Locate the cell with the specified text and output its (x, y) center coordinate. 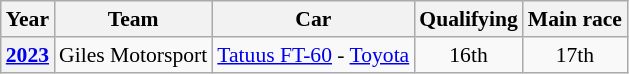
Main race (575, 19)
Team (133, 19)
Tatuus FT-60 - Toyota (313, 55)
Giles Motorsport (133, 55)
Qualifying (468, 19)
16th (468, 55)
17th (575, 55)
Year (28, 19)
Car (313, 19)
2023 (28, 55)
